Provide the (x, y) coordinate of the cell's center where the given text is located.  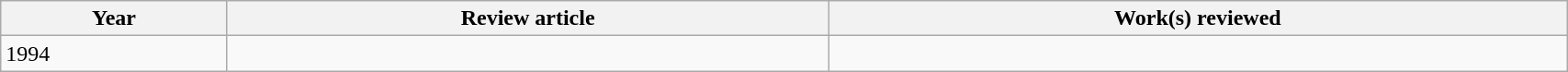
Work(s) reviewed (1198, 18)
Review article (527, 18)
Year (114, 18)
1994 (114, 54)
